Provide the [x, y] coordinate of the cell's center where the given text is located.  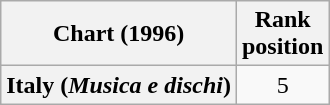
5 [282, 85]
Chart (1996) [119, 34]
Rankposition [282, 34]
Italy (Musica e dischi) [119, 85]
